Scan for the cell matching the given text and deliver its [x, y] coordinate at center. 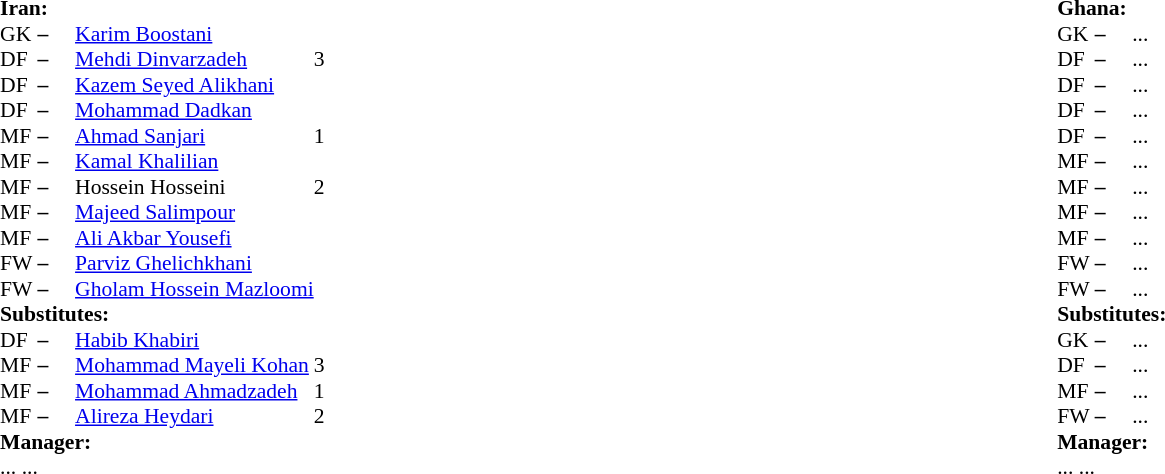
Kazem Seyed Alikhani [194, 85]
Mehdi Dinvarzadeh [194, 59]
Manager: [157, 442]
Habib Khabiri [194, 340]
Substitutes: [157, 315]
Parviz Ghelichkhani [194, 263]
Kamal Khalilian [194, 161]
Karim Boostani [194, 34]
Mohammad Mayeli Kohan [194, 365]
Gholam Hossein Mazloomi [194, 289]
Majeed Salimpour [194, 213]
Hossein Hosseini [194, 187]
Ahmad Sanjari [194, 136]
Mohammad Ahmadzadeh [194, 391]
Alireza Heydari [194, 417]
Ali Akbar Yousefi [194, 238]
Mohammad Dadkan [194, 111]
